Return the (X, Y) coordinate for the center point of the cell that contains the specified text.  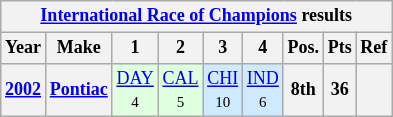
CHI10 (223, 90)
Year (24, 48)
International Race of Champions results (196, 16)
Pts (340, 48)
Make (78, 48)
3 (223, 48)
Pos. (303, 48)
Pontiac (78, 90)
IND6 (262, 90)
2002 (24, 90)
1 (135, 48)
Ref (374, 48)
2 (180, 48)
DAY4 (135, 90)
36 (340, 90)
8th (303, 90)
CAL5 (180, 90)
4 (262, 48)
